Extract the [X, Y] coordinate from the center of the cell holding the provided text.  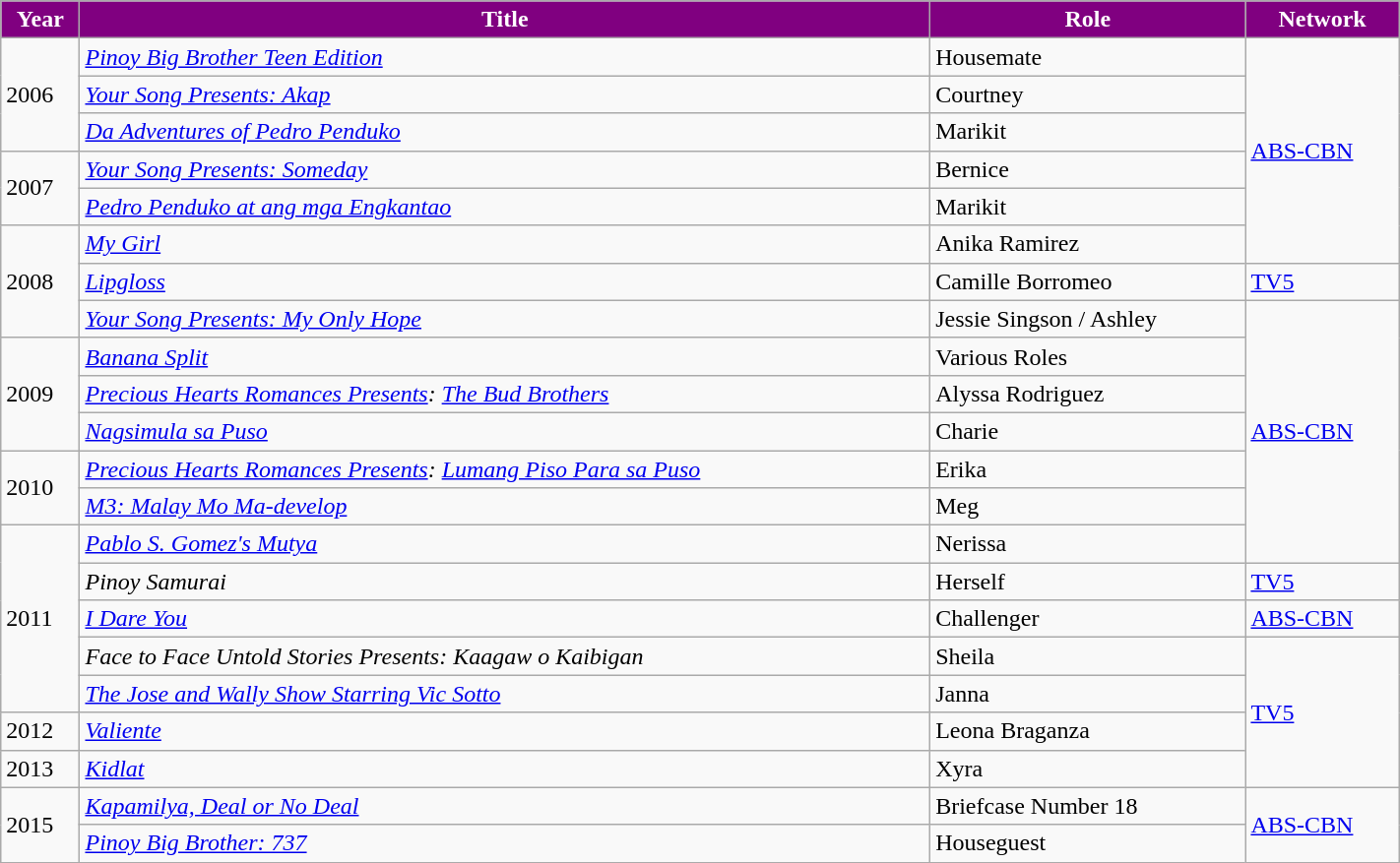
Da Adventures of Pedro Penduko [505, 132]
2007 [40, 188]
Housemate [1088, 57]
Various Roles [1088, 356]
Pablo S. Gomez's Mutya [505, 544]
Lipgloss [505, 281]
Meg [1088, 507]
2006 [40, 94]
Year [40, 20]
Camille Borromeo [1088, 281]
Precious Hearts Romances Presents: The Bud Brothers [505, 394]
2013 [40, 769]
2012 [40, 731]
Courtney [1088, 94]
The Jose and Wally Show Starring Vic Sotto [505, 694]
2011 [40, 619]
Your Song Presents: Someday [505, 169]
M3: Malay Mo Ma-develop [505, 507]
Anika Ramirez [1088, 244]
Pedro Penduko at ang mga Engkantao [505, 207]
Valiente [505, 731]
Title [505, 20]
Nagsimula sa Puso [505, 431]
Face to Face Untold Stories Presents: Kaagaw o Kaibigan [505, 656]
Pinoy Samurai [505, 582]
2010 [40, 488]
Precious Hearts Romances Presents: Lumang Piso Para sa Puso [505, 469]
Houseguest [1088, 843]
2009 [40, 394]
Herself [1088, 582]
Nerissa [1088, 544]
2008 [40, 281]
Alyssa Rodriguez [1088, 394]
Network [1322, 20]
Kapamilya, Deal or No Deal [505, 806]
2015 [40, 825]
Janna [1088, 694]
Your Song Presents: Akap [505, 94]
Your Song Presents: My Only Hope [505, 319]
Banana Split [505, 356]
Jessie Singson / Ashley [1088, 319]
Xyra [1088, 769]
Role [1088, 20]
Charie [1088, 431]
Challenger [1088, 619]
Bernice [1088, 169]
Pinoy Big Brother Teen Edition [505, 57]
Sheila [1088, 656]
Kidlat [505, 769]
Briefcase Number 18 [1088, 806]
Leona Braganza [1088, 731]
Erika [1088, 469]
I Dare You [505, 619]
Pinoy Big Brother: 737 [505, 843]
My Girl [505, 244]
